Extract the (x, y) coordinate from the center of the cell holding the provided text.  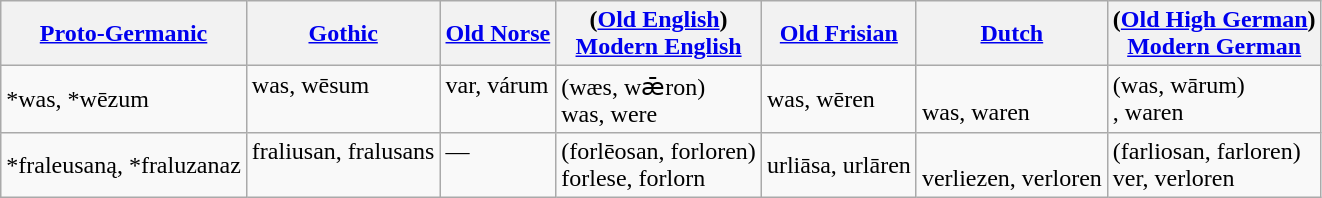
urliāsa, urlāren (838, 164)
(forlēosan, forloren)forlese, forlorn (659, 164)
Proto-Germanic (124, 34)
was, wēsum (343, 100)
(wæs, wǣron)was, were (659, 100)
Gothic (343, 34)
var, várum (498, 100)
*was, *wēzum (124, 100)
Old Frisian (838, 34)
was, waren (1012, 100)
(was, wārum), waren (1214, 100)
*fraleusaną, *fraluzanaz (124, 164)
(Old High German)Modern German (1214, 34)
Dutch (1012, 34)
(Old English)Modern English (659, 34)
Old Norse (498, 34)
— (498, 164)
was, wēren (838, 100)
verliezen, verloren (1012, 164)
fraliusan, fralusans (343, 164)
(farliosan, farloren)ver, verloren (1214, 164)
